Determine the (X, Y) coordinate at the center of the cell enclosing the given text.  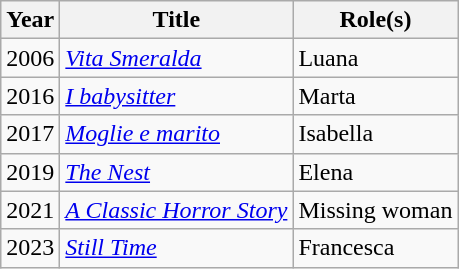
A Classic Horror Story (176, 210)
Moglie e marito (176, 134)
Isabella (376, 134)
Marta (376, 96)
2017 (30, 134)
2023 (30, 248)
The Nest (176, 172)
2016 (30, 96)
Vita Smeralda (176, 58)
Francesca (376, 248)
Title (176, 20)
Elena (376, 172)
I babysitter (176, 96)
2021 (30, 210)
Role(s) (376, 20)
2006 (30, 58)
Missing woman (376, 210)
Luana (376, 58)
Year (30, 20)
Still Time (176, 248)
2019 (30, 172)
